Identify which cell holds the provided text, then report its (X, Y) central coordinate. 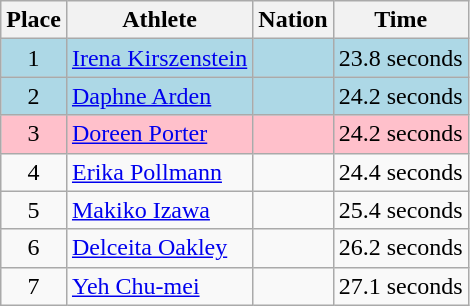
Time (400, 20)
7 (34, 286)
Delceita Oakley (159, 248)
Makiko Izawa (159, 210)
26.2 seconds (400, 248)
Erika Pollmann (159, 172)
3 (34, 134)
27.1 seconds (400, 286)
6 (34, 248)
Doreen Porter (159, 134)
Place (34, 20)
1 (34, 58)
Nation (293, 20)
24.4 seconds (400, 172)
2 (34, 96)
4 (34, 172)
Athlete (159, 20)
5 (34, 210)
Irena Kirszenstein (159, 58)
25.4 seconds (400, 210)
Yeh Chu-mei (159, 286)
Daphne Arden (159, 96)
23.8 seconds (400, 58)
